Return the [X, Y] coordinate for the center point of the cell that contains the specified text.  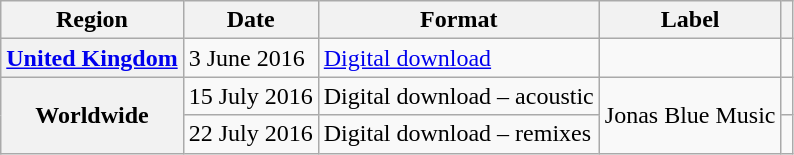
Digital download [458, 58]
United Kingdom [92, 58]
Jonas Blue Music [690, 115]
3 June 2016 [250, 58]
22 July 2016 [250, 134]
Worldwide [92, 115]
Date [250, 20]
Format [458, 20]
Label [690, 20]
Digital download – remixes [458, 134]
Digital download – acoustic [458, 96]
Region [92, 20]
15 July 2016 [250, 96]
